Extract the [x, y] coordinate from the center of the cell holding the provided text.  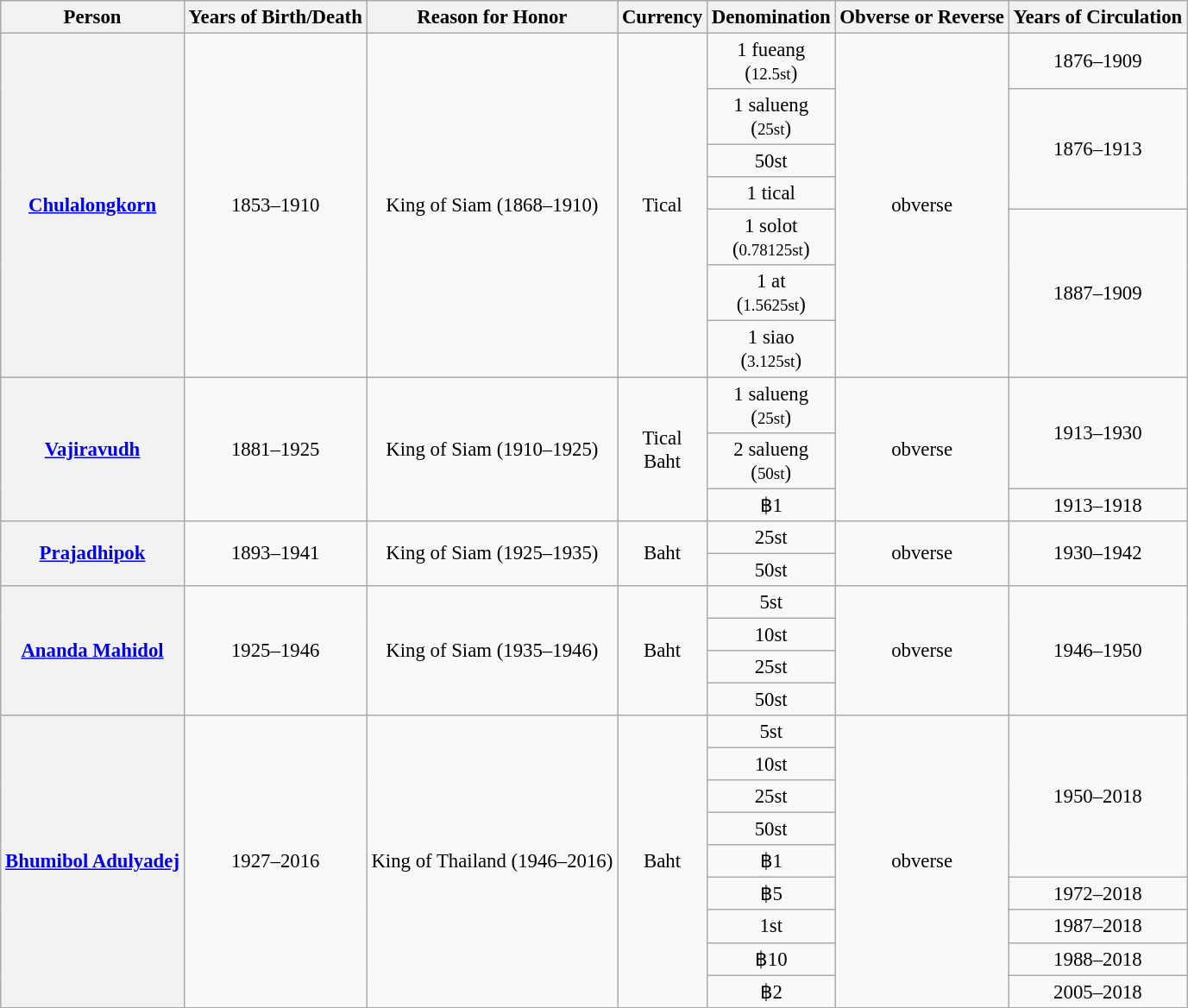
1st [771, 927]
1881–1925 [275, 449]
Bhumibol Adulyadej [93, 861]
Denomination [771, 17]
Prajadhipok [93, 552]
1876–1909 [1097, 62]
1987–2018 [1097, 927]
1876–1913 [1097, 149]
King of Siam (1925–1935) [492, 552]
2005–2018 [1097, 992]
1950–2018 [1097, 797]
฿10 [771, 959]
1887–1909 [1097, 293]
Years of Circulation [1097, 17]
Years of Birth/Death [275, 17]
1972–2018 [1097, 894]
1 solot(0.78125st) [771, 238]
1853–1910 [275, 205]
1 siao(3.125st) [771, 349]
2 salueng(50st) [771, 461]
1 fueang(12.5st) [771, 62]
Currency [663, 17]
King of Siam (1868–1910) [492, 205]
฿5 [771, 894]
King of Siam (1910–1925) [492, 449]
1 at(1.5625st) [771, 293]
Reason for Honor [492, 17]
King of Siam (1935–1946) [492, 651]
Vajiravudh [93, 449]
Chulalongkorn [93, 205]
Person [93, 17]
1925–1946 [275, 651]
฿2 [771, 992]
Ananda Mahidol [93, 651]
Tical [663, 205]
1 tical [771, 193]
1946–1950 [1097, 651]
Obverse or Reverse [921, 17]
TicalBaht [663, 449]
1893–1941 [275, 552]
1927–2016 [275, 861]
1913–1930 [1097, 433]
1930–1942 [1097, 552]
1988–2018 [1097, 959]
King of Thailand (1946–2016) [492, 861]
1913–1918 [1097, 505]
